Determine the (X, Y) coordinate at the center of the cell enclosing the given text.  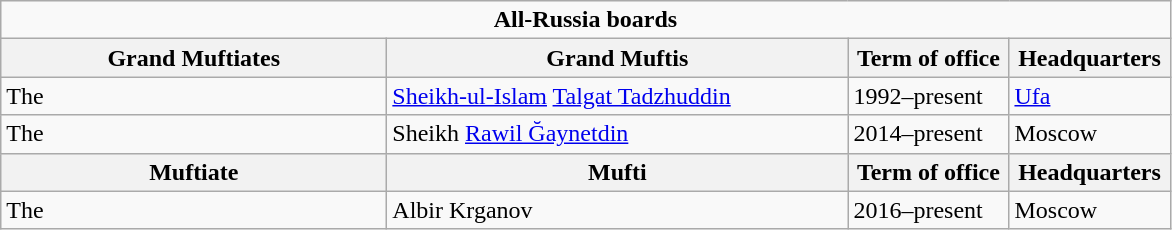
Sheikh-ul-Islam Talgat Tadzhuddin (618, 96)
Grand Muftiates (194, 58)
1992–present (928, 96)
Sheikh Rawil Ğaynetdin (618, 134)
Muftiate (194, 172)
2014–present (928, 134)
2016–present (928, 210)
Albir Krganov (618, 210)
All-Russia boards (586, 20)
Mufti (618, 172)
Grand Muftis (618, 58)
Ufa (1090, 96)
